Determine the (x, y) coordinate at the center of the cell enclosing the given text.  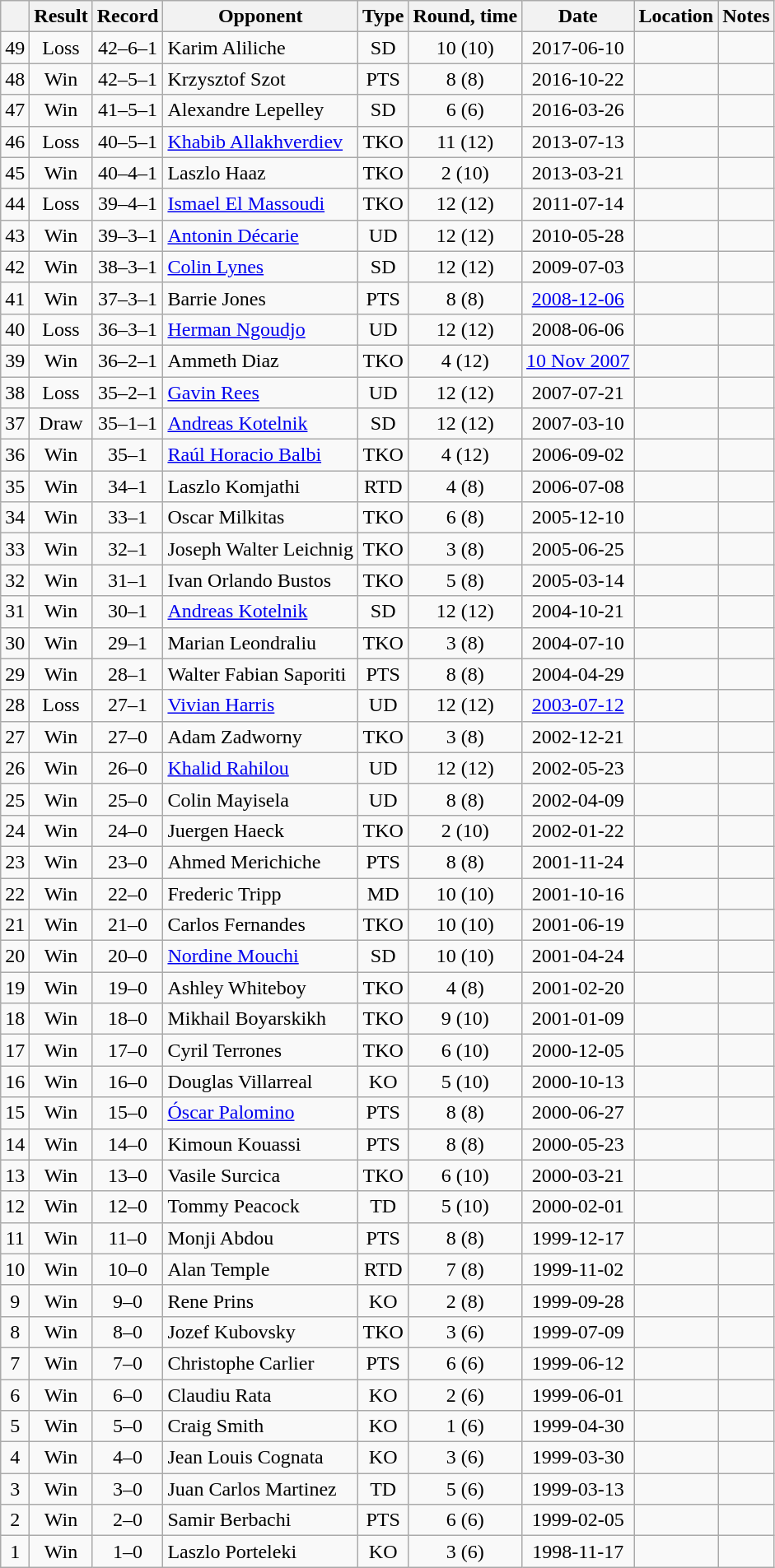
Round, time (465, 16)
2016-03-26 (578, 110)
Jozef Kubovsky (260, 1332)
38 (15, 393)
Record (128, 16)
9–0 (128, 1300)
49 (15, 48)
12–0 (128, 1207)
Antonin Décarie (260, 235)
27–1 (128, 705)
16–0 (128, 1082)
Frederic Tripp (260, 893)
8–0 (128, 1332)
32–1 (128, 549)
Ivan Orlando Bustos (260, 580)
48 (15, 79)
Type (384, 16)
21–0 (128, 925)
2003-07-12 (578, 705)
Ismael El Massoudi (260, 204)
2000-06-27 (578, 1113)
Juergen Haeck (260, 831)
1998-11-17 (578, 1552)
40 (15, 329)
Walter Fabian Saporiti (260, 674)
Result (61, 16)
Ammeth Diaz (260, 361)
14–0 (128, 1144)
14 (15, 1144)
15–0 (128, 1113)
10 Nov 2007 (578, 361)
2000-12-05 (578, 1050)
39–3–1 (128, 235)
28–1 (128, 674)
Barrie Jones (260, 298)
2016-10-22 (578, 79)
38–3–1 (128, 267)
2002-01-22 (578, 831)
5 (6) (465, 1489)
2002-12-21 (578, 737)
17–0 (128, 1050)
3 (15, 1489)
45 (15, 173)
Rene Prins (260, 1300)
36–2–1 (128, 361)
6–0 (128, 1395)
30–1 (128, 612)
5 (8) (465, 580)
27 (15, 737)
5–0 (128, 1426)
1 (15, 1552)
39–4–1 (128, 204)
Claudiu Rata (260, 1395)
MD (384, 893)
Tommy Peacock (260, 1207)
10 (15, 1269)
2001-01-09 (578, 1019)
2004-07-10 (578, 643)
35–2–1 (128, 393)
23 (15, 862)
2009-07-03 (578, 267)
35–1 (128, 455)
Adam Zadworny (260, 737)
4 (15, 1458)
Nordine Mouchi (260, 956)
2000-05-23 (578, 1144)
2006-07-08 (578, 486)
2005-12-10 (578, 518)
36–3–1 (128, 329)
2 (15, 1520)
Marian Leondraliu (260, 643)
39 (15, 361)
18 (15, 1019)
Cyril Terrones (260, 1050)
26 (15, 768)
Krzysztof Szot (260, 79)
24 (15, 831)
2004-10-21 (578, 612)
2005-03-14 (578, 580)
8 (15, 1332)
Laszlo Haaz (260, 173)
Herman Ngoudjo (260, 329)
2011-07-14 (578, 204)
2001-02-20 (578, 988)
22 (15, 893)
Laszlo Komjathi (260, 486)
1999-12-17 (578, 1238)
Monji Abdou (260, 1238)
Samir Berbachi (260, 1520)
Gavin Rees (260, 393)
2008-12-06 (578, 298)
37–3–1 (128, 298)
1999-03-13 (578, 1489)
2007-07-21 (578, 393)
46 (15, 142)
Kimoun Kouassi (260, 1144)
29–1 (128, 643)
2001-11-24 (578, 862)
2001-06-19 (578, 925)
Opponent (260, 16)
21 (15, 925)
Khalid Rahilou (260, 768)
2004-04-29 (578, 674)
1999-06-01 (578, 1395)
Óscar Palomino (260, 1113)
47 (15, 110)
11 (15, 1238)
Carlos Fernandes (260, 925)
Alan Temple (260, 1269)
20–0 (128, 956)
Ahmed Merichiche (260, 862)
Craig Smith (260, 1426)
2000-03-21 (578, 1175)
34 (15, 518)
32 (15, 580)
33 (15, 549)
28 (15, 705)
Alexandre Lepelley (260, 110)
Date (578, 16)
44 (15, 204)
40–4–1 (128, 173)
Christophe Carlier (260, 1363)
Vivian Harris (260, 705)
Laszlo Porteleki (260, 1552)
34–1 (128, 486)
31–1 (128, 580)
1–0 (128, 1552)
36 (15, 455)
19 (15, 988)
4–0 (128, 1458)
41 (15, 298)
16 (15, 1082)
Location (676, 16)
Jean Louis Cognata (260, 1458)
2002-04-09 (578, 799)
1999-09-28 (578, 1300)
17 (15, 1050)
30 (15, 643)
Vasile Surcica (260, 1175)
Colin Lynes (260, 267)
5 (15, 1426)
2000-02-01 (578, 1207)
2002-05-23 (578, 768)
42–6–1 (128, 48)
Ashley Whiteboy (260, 988)
2013-03-21 (578, 173)
2000-10-13 (578, 1082)
1 (6) (465, 1426)
31 (15, 612)
19–0 (128, 988)
9 (10) (465, 1019)
13–0 (128, 1175)
22–0 (128, 893)
20 (15, 956)
15 (15, 1113)
37 (15, 424)
40–5–1 (128, 142)
1999-03-30 (578, 1458)
11 (12) (465, 142)
35–1–1 (128, 424)
7–0 (128, 1363)
Douglas Villarreal (260, 1082)
Joseph Walter Leichnig (260, 549)
2–0 (128, 1520)
42 (15, 267)
1999-11-02 (578, 1269)
6 (8) (465, 518)
23–0 (128, 862)
18–0 (128, 1019)
29 (15, 674)
1999-02-05 (578, 1520)
Karim Aliliche (260, 48)
Oscar Milkitas (260, 518)
7 (15, 1363)
2001-10-16 (578, 893)
2 (8) (465, 1300)
9 (15, 1300)
Mikhail Boyarskikh (260, 1019)
Khabib Allakhverdiev (260, 142)
10–0 (128, 1269)
42–5–1 (128, 79)
6 (15, 1395)
2005-06-25 (578, 549)
43 (15, 235)
11–0 (128, 1238)
1999-04-30 (578, 1426)
24–0 (128, 831)
1999-06-12 (578, 1363)
27–0 (128, 737)
2 (6) (465, 1395)
2013-07-13 (578, 142)
2007-03-10 (578, 424)
1999-07-09 (578, 1332)
3–0 (128, 1489)
Notes (746, 16)
41–5–1 (128, 110)
2010-05-28 (578, 235)
2017-06-10 (578, 48)
2006-09-02 (578, 455)
Colin Mayisela (260, 799)
Juan Carlos Martinez (260, 1489)
33–1 (128, 518)
Raúl Horacio Balbi (260, 455)
13 (15, 1175)
25–0 (128, 799)
2008-06-06 (578, 329)
7 (8) (465, 1269)
Draw (61, 424)
2001-04-24 (578, 956)
26–0 (128, 768)
12 (15, 1207)
35 (15, 486)
25 (15, 799)
